Pinpoint the cell where the given text exists, returning its [X, Y] midpoint coordinate. 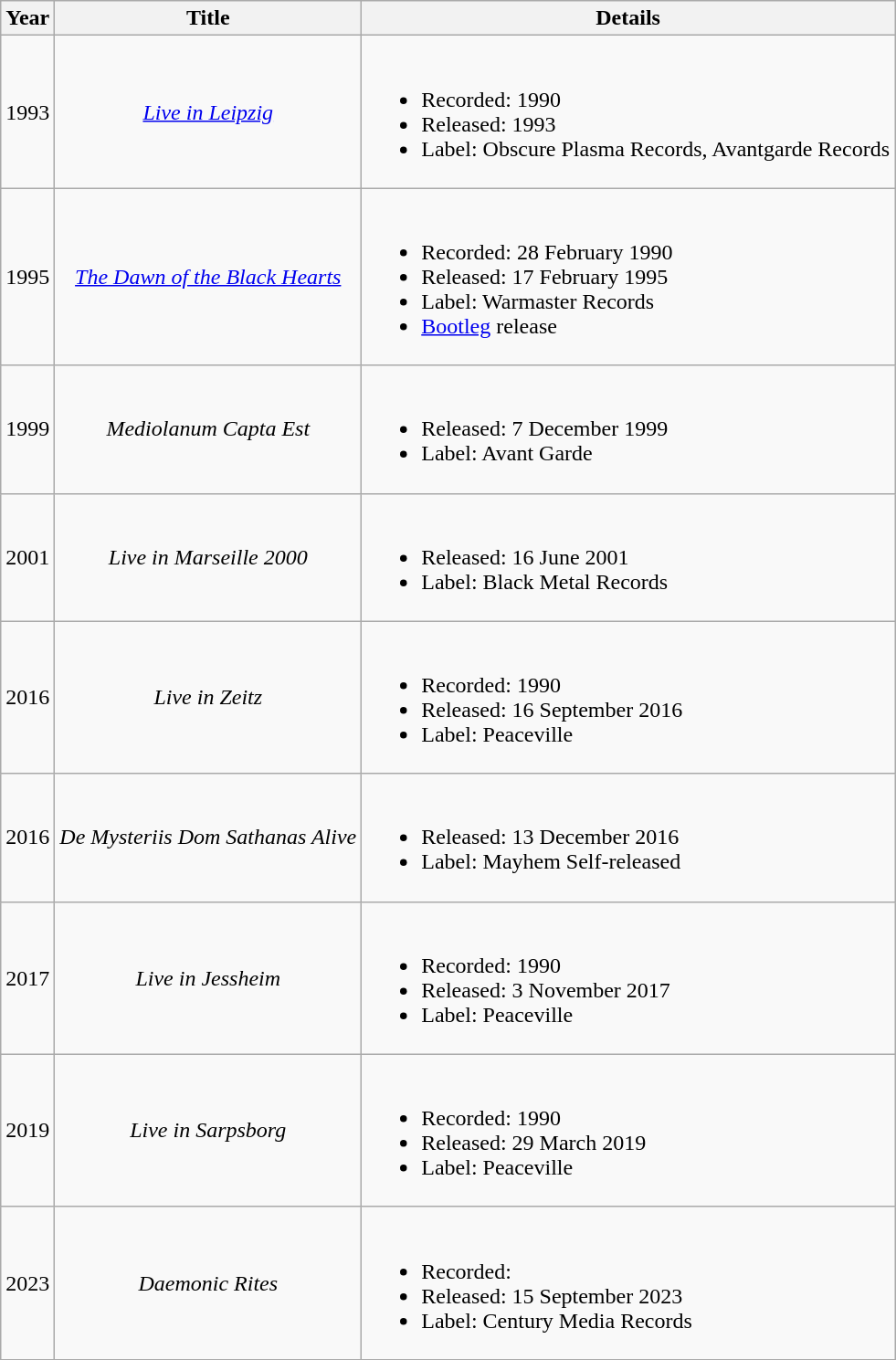
De Mysteriis Dom Sathanas Alive [208, 838]
Title [208, 18]
Live in Marseille 2000 [208, 557]
The Dawn of the Black Hearts [208, 277]
Released: 13 December 2016Label: Mayhem Self-released [628, 838]
1995 [27, 277]
1993 [27, 111]
Recorded: 1990Released: 3 November 2017Label: Peaceville [628, 977]
Details [628, 18]
Released: 16 June 2001Label: Black Metal Records [628, 557]
Live in Leipzig [208, 111]
Recorded: 1990Released: 16 September 2016Label: Peaceville [628, 698]
Recorded: 28 February 1990Released: 17 February 1995Label: Warmaster RecordsBootleg release [628, 277]
Year [27, 18]
2001 [27, 557]
2023 [27, 1282]
2019 [27, 1131]
Live in Zeitz [208, 698]
Mediolanum Capta Est [208, 429]
Recorded: 1990Released: 1993Label: Obscure Plasma Records, Avantgarde Records [628, 111]
Released: 7 December 1999Label: Avant Garde [628, 429]
Recorded:Released: 15 September 2023Label: Century Media Records [628, 1282]
2017 [27, 977]
Daemonic Rites [208, 1282]
Recorded: 1990Released: 29 March 2019Label: Peaceville [628, 1131]
Live in Sarpsborg [208, 1131]
1999 [27, 429]
Live in Jessheim [208, 977]
